Scan for the cell matching the given text and deliver its (X, Y) coordinate at center. 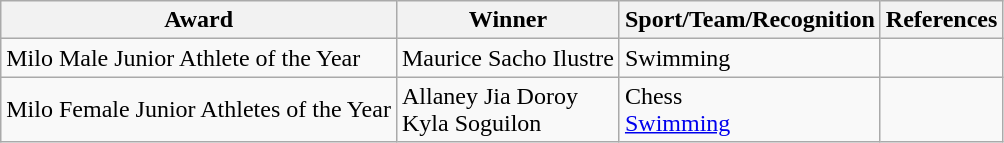
Allaney Jia DoroyKyla Soguilon (508, 110)
ChessSwimming (750, 110)
Milo Female Junior Athletes of the Year (199, 110)
Winner (508, 20)
Maurice Sacho Ilustre (508, 58)
References (942, 20)
Swimming (750, 58)
Milo Male Junior Athlete of the Year (199, 58)
Award (199, 20)
Sport/Team/Recognition (750, 20)
